Pinpoint the cell where the given text exists, returning its (X, Y) midpoint coordinate. 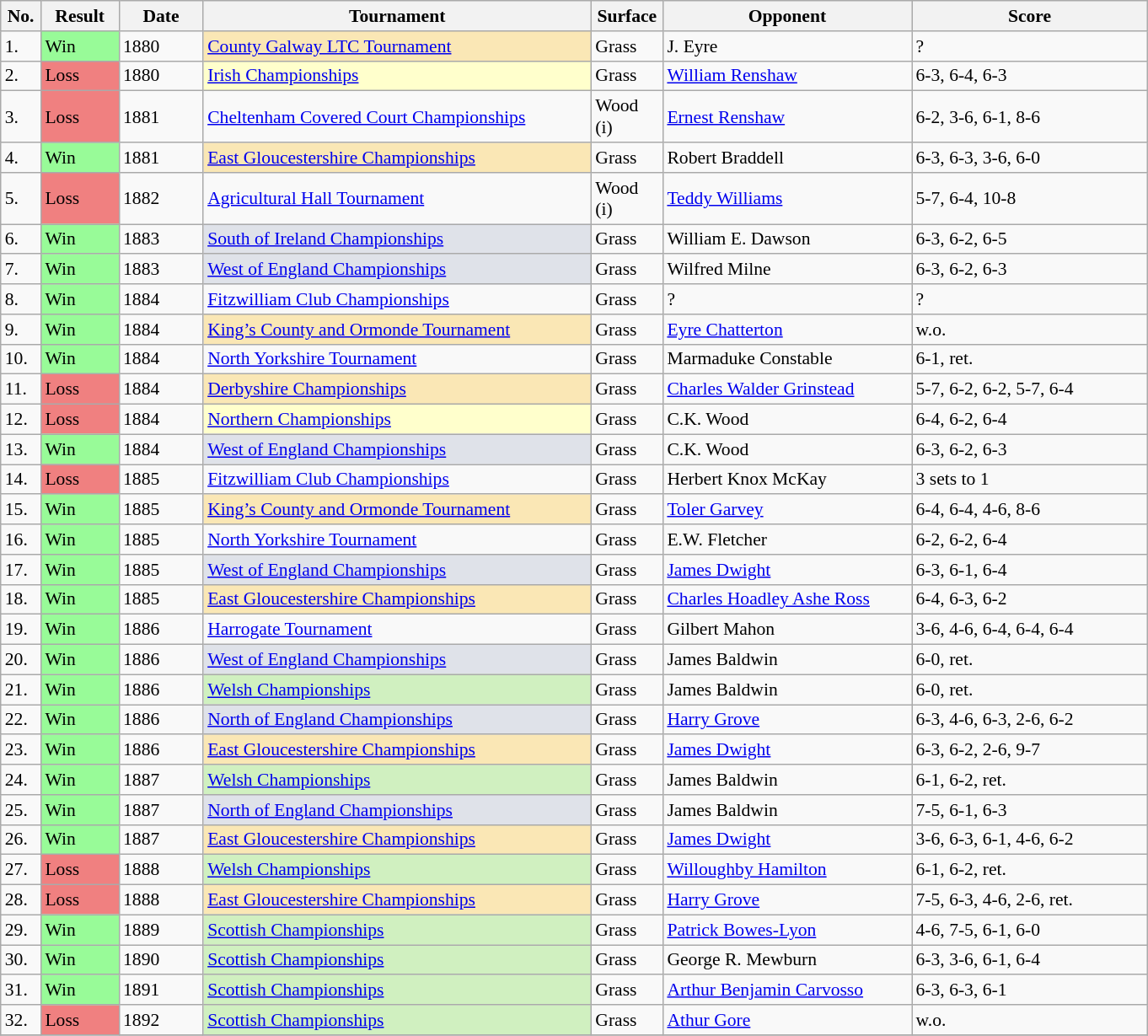
Athur Gore (787, 1020)
William E. Dawson (787, 239)
Ernest Renshaw (787, 116)
8. (21, 299)
3-6, 6-3, 6-1, 4-6, 6-2 (1030, 840)
6-4, 6-4, 4-6, 8-6 (1030, 510)
6-4, 6-2, 6-4 (1030, 420)
Charles Hoadley Ashe Ross (787, 599)
Herbert Knox McKay (787, 480)
Willoughby Hamilton (787, 870)
19. (21, 630)
5. (21, 199)
4. (21, 158)
6-3, 6-2, 6-5 (1030, 239)
Result (79, 16)
21. (21, 690)
7-5, 6-3, 4-6, 2-6, ret. (1030, 900)
7-5, 6-1, 6-3 (1030, 810)
22. (21, 720)
31. (21, 990)
6-2, 3-6, 6-1, 8-6 (1030, 116)
Harrogate Tournament (397, 630)
3. (21, 116)
4-6, 7-5, 6-1, 6-0 (1030, 930)
Derbyshire Championships (397, 389)
1. (21, 46)
1892 (161, 1020)
George R. Mewburn (787, 960)
3 sets to 1 (1030, 480)
17. (21, 570)
No. (21, 16)
Arthur Benjamin Carvosso (787, 990)
E.W. Fletcher (787, 539)
29. (21, 930)
1891 (161, 990)
14. (21, 480)
Charles Walder Grinstead (787, 389)
6-3, 6-4, 6-3 (1030, 76)
6-3, 3-6, 6-1, 6-4 (1030, 960)
18. (21, 599)
6-3, 6-3, 3-6, 6-0 (1030, 158)
16. (21, 539)
South of Ireland Championships (397, 239)
2. (21, 76)
Agricultural Hall Tournament (397, 199)
William Renshaw (787, 76)
Irish Championships (397, 76)
20. (21, 660)
15. (21, 510)
12. (21, 420)
Teddy Williams (787, 199)
J. Eyre (787, 46)
10. (21, 359)
1889 (161, 930)
6. (21, 239)
Opponent (787, 16)
Cheltenham Covered Court Championships (397, 116)
Wilfred Milne (787, 270)
25. (21, 810)
6-1, ret. (1030, 359)
Tournament (397, 16)
6-3, 4-6, 6-3, 2-6, 6-2 (1030, 720)
1890 (161, 960)
Northern Championships (397, 420)
6-3, 6-3, 6-1 (1030, 990)
6-4, 6-3, 6-2 (1030, 599)
County Galway LTC Tournament (397, 46)
9. (21, 330)
Score (1030, 16)
6-3, 6-2, 2-6, 9-7 (1030, 750)
Eyre Chatterton (787, 330)
3-6, 4-6, 6-4, 6-4, 6-4 (1030, 630)
Marmaduke Constable (787, 359)
1882 (161, 199)
7. (21, 270)
Gilbert Mahon (787, 630)
28. (21, 900)
27. (21, 870)
Robert Braddell (787, 158)
30. (21, 960)
Patrick Bowes-Lyon (787, 930)
6-2, 6-2, 6-4 (1030, 539)
5-7, 6-4, 10-8 (1030, 199)
32. (21, 1020)
5-7, 6-2, 6-2, 5-7, 6-4 (1030, 389)
6-3, 6-1, 6-4 (1030, 570)
26. (21, 840)
11. (21, 389)
13. (21, 449)
24. (21, 780)
Toler Garvey (787, 510)
Surface (627, 16)
23. (21, 750)
Date (161, 16)
